Find where the given text appears and provide that cell's center as [x, y] coordinate. 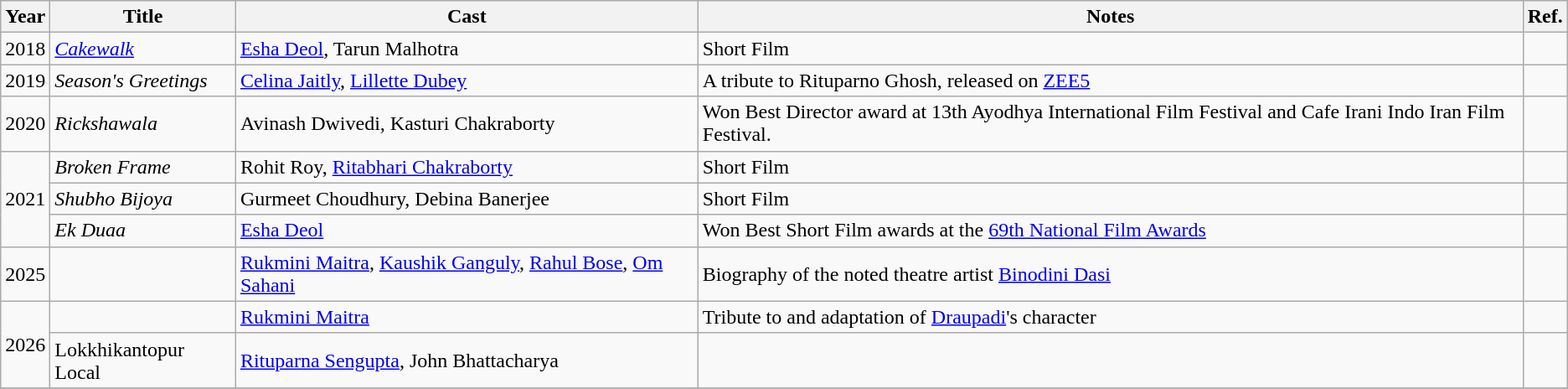
Biography of the noted theatre artist Binodini Dasi [1111, 273]
Year [25, 17]
Won Best Director award at 13th Ayodhya International Film Festival and Cafe Irani Indo Iran Film Festival. [1111, 124]
2021 [25, 199]
Shubho Bijoya [143, 199]
2025 [25, 273]
2018 [25, 49]
Celina Jaitly, Lillette Dubey [467, 80]
Notes [1111, 17]
Rukmini Maitra, Kaushik Ganguly, Rahul Bose, Om Sahani [467, 273]
Esha Deol, Tarun Malhotra [467, 49]
Tribute to and adaptation of Draupadi's character [1111, 317]
Ek Duaa [143, 231]
Title [143, 17]
2019 [25, 80]
Cast [467, 17]
Rituparna Sengupta, John Bhattacharya [467, 360]
Avinash Dwivedi, Kasturi Chakraborty [467, 124]
2026 [25, 344]
A tribute to Rituparno Ghosh, released on ZEE5 [1111, 80]
Gurmeet Choudhury, Debina Banerjee [467, 199]
Won Best Short Film awards at the 69th National Film Awards [1111, 231]
Esha Deol [467, 231]
Cakewalk [143, 49]
2020 [25, 124]
Rohit Roy, Ritabhari Chakraborty [467, 167]
Rickshawala [143, 124]
Rukmini Maitra [467, 317]
Season's Greetings [143, 80]
Ref. [1545, 17]
Broken Frame [143, 167]
Lokkhikantopur Local [143, 360]
